Identify which cell holds the provided text, then report its (x, y) central coordinate. 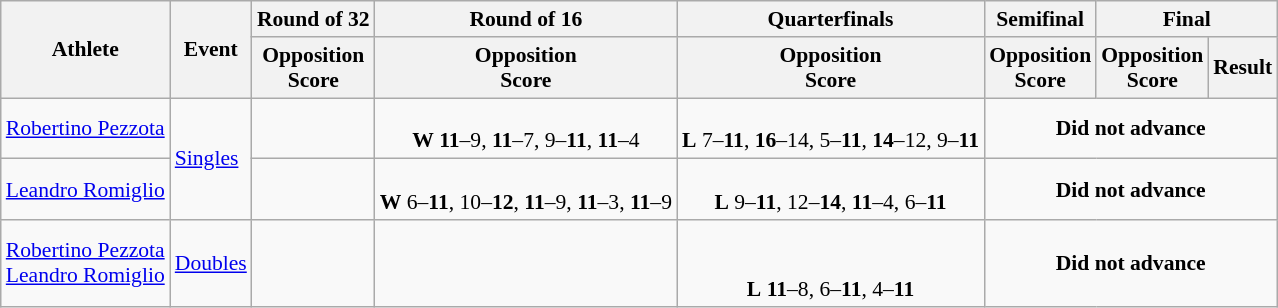
L 9–11, 12–14, 11–4, 6–11 (830, 190)
W 11–9, 11–7, 9–11, 11–4 (526, 128)
Leandro Romiglio (86, 190)
Singles (211, 159)
Final (1186, 19)
L 11–8, 6–11, 4–11 (830, 264)
Event (211, 50)
Result (1242, 68)
W 6–11, 10–12, 11–9, 11–3, 11–9 (526, 190)
Semifinal (1040, 19)
L 7–11, 16–14, 5–11, 14–12, 9–11 (830, 128)
Athlete (86, 50)
Doubles (211, 264)
Robertino Pezzota (86, 128)
Quarterfinals (830, 19)
Robertino PezzotaLeandro Romiglio (86, 264)
Round of 16 (526, 19)
Round of 32 (314, 19)
